Scan for the cell matching the given text and deliver its [X, Y] coordinate at center. 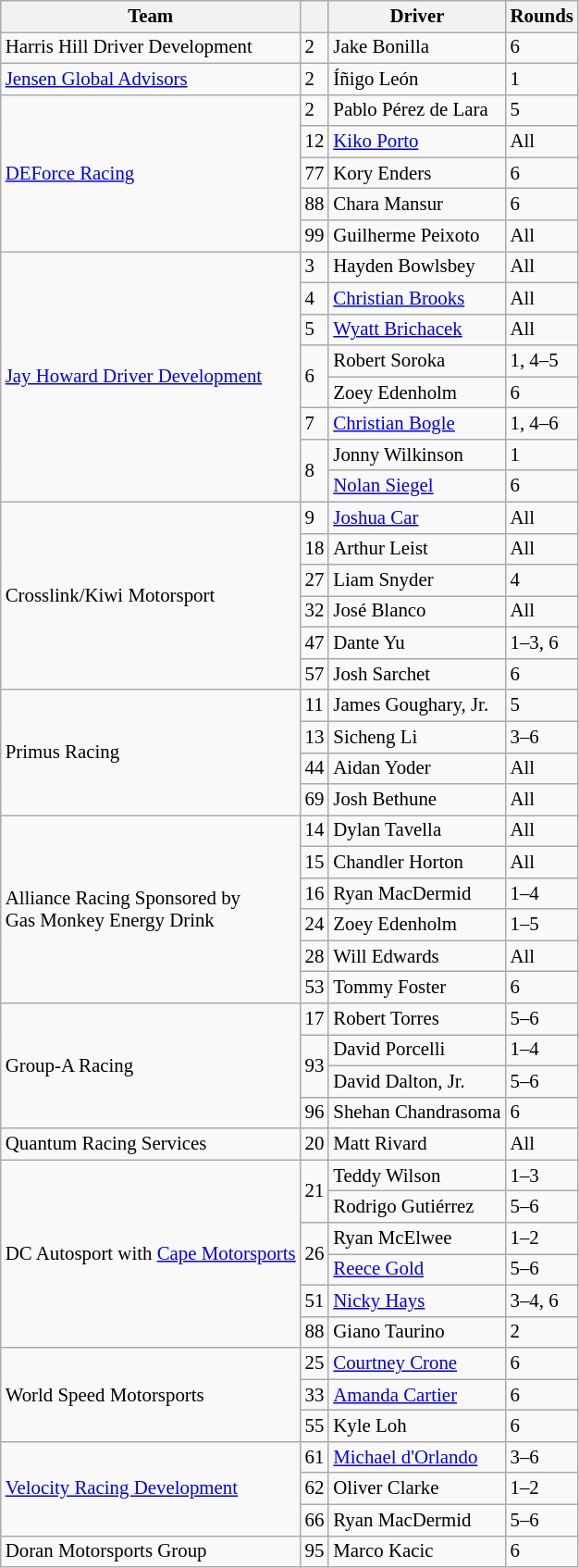
15 [314, 862]
1–3 [542, 1176]
57 [314, 674]
Alliance Racing Sponsored byGas Monkey Energy Drink [151, 909]
DC Autosport with Cape Motorsports [151, 1253]
Shehan Chandrasoma [416, 1113]
Primus Racing [151, 752]
51 [314, 1300]
53 [314, 988]
Team [151, 17]
Giano Taurino [416, 1332]
14 [314, 831]
Josh Sarchet [416, 674]
Teddy Wilson [416, 1176]
Reece Gold [416, 1269]
Crosslink/Kiwi Motorsport [151, 596]
7 [314, 424]
Hayden Bowlsbey [416, 267]
61 [314, 1457]
32 [314, 612]
Rounds [542, 17]
Amanda Cartier [416, 1395]
Marco Kacic [416, 1551]
Nicky Hays [416, 1300]
62 [314, 1488]
95 [314, 1551]
1–3, 6 [542, 643]
33 [314, 1395]
8 [314, 470]
Aidan Yoder [416, 768]
99 [314, 236]
27 [314, 580]
Jay Howard Driver Development [151, 376]
Kiko Porto [416, 142]
Guilherme Peixoto [416, 236]
Tommy Foster [416, 988]
9 [314, 517]
96 [314, 1113]
Doran Motorsports Group [151, 1551]
66 [314, 1520]
Nolan Siegel [416, 486]
24 [314, 925]
Driver [416, 17]
Kyle Loh [416, 1426]
Oliver Clarke [416, 1488]
Christian Brooks [416, 298]
11 [314, 705]
25 [314, 1363]
Robert Soroka [416, 361]
Liam Snyder [416, 580]
Chandler Horton [416, 862]
World Speed Motorsports [151, 1395]
DEForce Racing [151, 172]
Ryan McElwee [416, 1238]
Michael d'Orlando [416, 1457]
Arthur Leist [416, 549]
Dante Yu [416, 643]
David Porcelli [416, 1051]
Chara Mansur [416, 205]
Will Edwards [416, 956]
1, 4–5 [542, 361]
1–5 [542, 925]
18 [314, 549]
13 [314, 737]
44 [314, 768]
Group-A Racing [151, 1066]
Christian Bogle [416, 424]
1, 4–6 [542, 424]
Pablo Pérez de Lara [416, 110]
93 [314, 1066]
José Blanco [416, 612]
55 [314, 1426]
69 [314, 800]
Robert Torres [416, 1019]
Quantum Racing Services [151, 1144]
Matt Rivard [416, 1144]
16 [314, 893]
Wyatt Brichacek [416, 330]
28 [314, 956]
Jonny Wilkinson [416, 454]
3 [314, 267]
Kory Enders [416, 173]
17 [314, 1019]
Josh Bethune [416, 800]
Jake Bonilla [416, 47]
Sicheng Li [416, 737]
James Goughary, Jr. [416, 705]
David Dalton, Jr. [416, 1081]
12 [314, 142]
26 [314, 1254]
Íñigo León [416, 79]
77 [314, 173]
Joshua Car [416, 517]
3–4, 6 [542, 1300]
Harris Hill Driver Development [151, 47]
Jensen Global Advisors [151, 79]
47 [314, 643]
21 [314, 1191]
20 [314, 1144]
Rodrigo Gutiérrez [416, 1207]
Velocity Racing Development [151, 1488]
Dylan Tavella [416, 831]
Courtney Crone [416, 1363]
